Determine the [X, Y] coordinate at the center of the cell enclosing the given text.  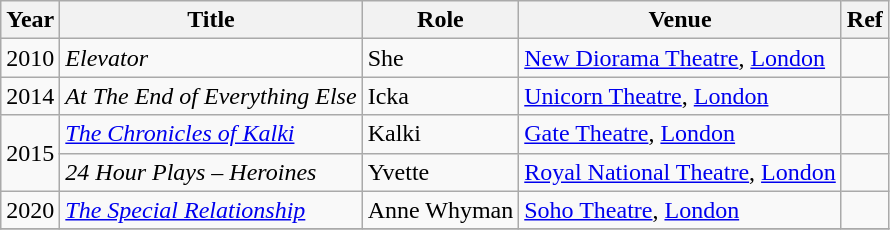
Ref [864, 20]
Anne Whyman [440, 210]
2014 [30, 96]
The Special Relationship [211, 210]
Title [211, 20]
2020 [30, 210]
At The End of Everything Else [211, 96]
Yvette [440, 172]
Royal National Theatre, London [680, 172]
Elevator [211, 58]
Kalki [440, 134]
2015 [30, 153]
New Diorama Theatre, London [680, 58]
Year [30, 20]
She [440, 58]
The Chronicles of Kalki [211, 134]
Icka [440, 96]
Unicorn Theatre, London [680, 96]
Gate Theatre, London [680, 134]
Role [440, 20]
2010 [30, 58]
Soho Theatre, London [680, 210]
Venue [680, 20]
24 Hour Plays – Heroines [211, 172]
